Search for the cell housing the specified text and yield its (X, Y) center coordinate. 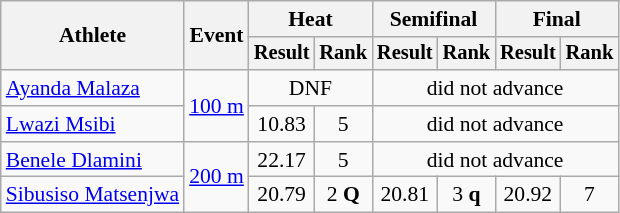
Benele Dlamini (92, 160)
Lwazi Msibi (92, 124)
Semifinal (434, 19)
2 Q (343, 195)
DNF (310, 88)
200 m (216, 178)
Ayanda Malaza (92, 88)
20.92 (528, 195)
7 (590, 195)
20.81 (405, 195)
10.83 (282, 124)
Heat (310, 19)
100 m (216, 106)
Athlete (92, 36)
3 q (467, 195)
Final (556, 19)
Sibusiso Matsenjwa (92, 195)
22.17 (282, 160)
Event (216, 36)
20.79 (282, 195)
